For the text-containing cell, return its midpoint in (X, Y) coordinate format. 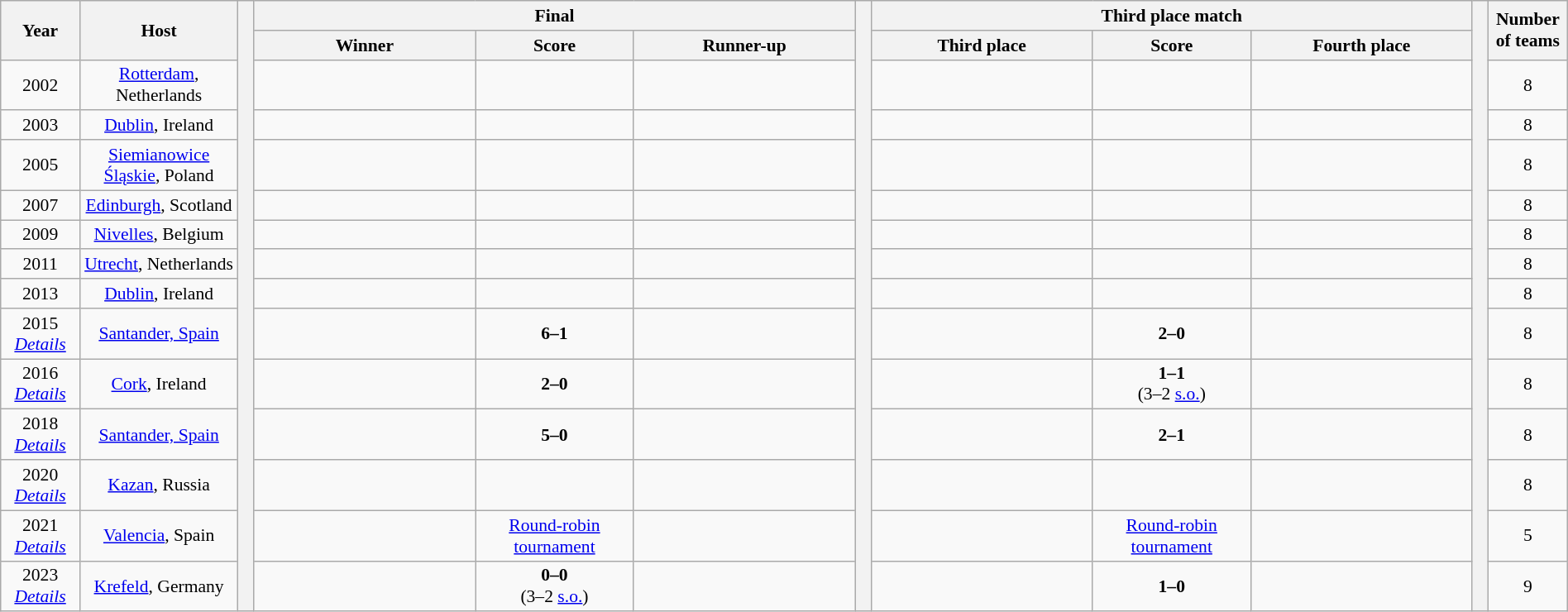
2002 (41, 84)
2023Details (41, 586)
1–0 (1171, 586)
6–1 (554, 334)
Third place match (1171, 16)
Nivelles, Belgium (159, 235)
Winner (365, 45)
Third place (982, 45)
Year (41, 30)
Number of teams (1527, 30)
2021Details (41, 536)
Runner-up (744, 45)
2007 (41, 205)
Siemianowice Śląskie, Poland (159, 165)
2003 (41, 126)
Cork, Ireland (159, 384)
Rotterdam, Netherlands (159, 84)
2–1 (1171, 435)
Edinburgh, Scotland (159, 205)
Host (159, 30)
Kazan, Russia (159, 485)
2015Details (41, 334)
Krefeld, Germany (159, 586)
2011 (41, 265)
1–1(3–2 s.o.) (1171, 384)
9 (1527, 586)
2013 (41, 294)
Utrecht, Netherlands (159, 265)
Fourth place (1361, 45)
2005 (41, 165)
2009 (41, 235)
5–0 (554, 435)
Valencia, Spain (159, 536)
2020Details (41, 485)
2016Details (41, 384)
Final (554, 16)
0–0(3–2 s.o.) (554, 586)
2018Details (41, 435)
5 (1527, 536)
